Determine the (X, Y) coordinate at the center of the cell enclosing the given text.  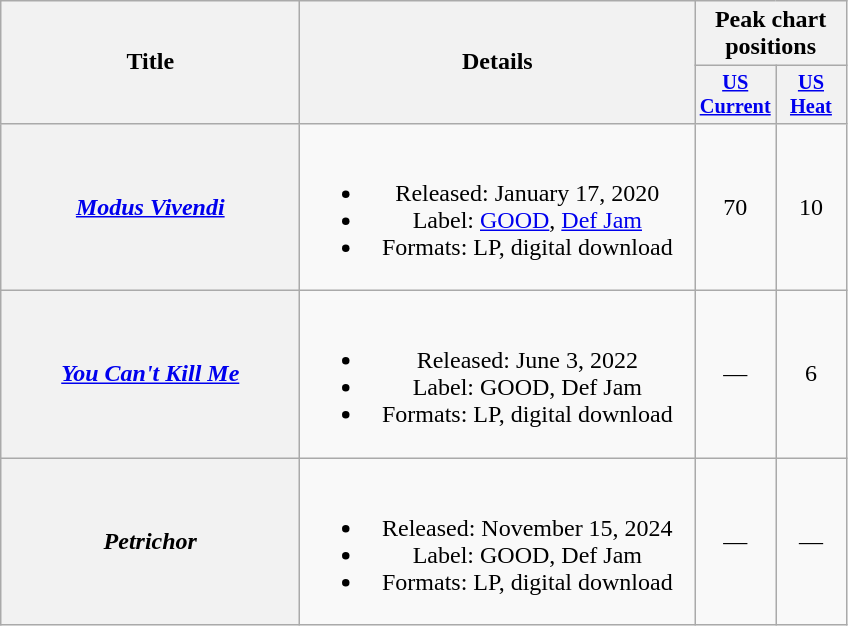
Released: November 15, 2024Label: GOOD, Def JamFormats: LP, digital download (498, 542)
6 (812, 374)
10 (812, 206)
Modus Vivendi (150, 206)
Petrichor (150, 542)
70 (736, 206)
Released: January 17, 2020Label: GOOD, Def JamFormats: LP, digital download (498, 206)
USCurrent (736, 95)
You Can't Kill Me (150, 374)
Released: June 3, 2022Label: GOOD, Def JamFormats: LP, digital download (498, 374)
USHeat (812, 95)
Peak chart positions (771, 34)
Details (498, 62)
Title (150, 62)
